Search for the cell housing the specified text and yield its [X, Y] center coordinate. 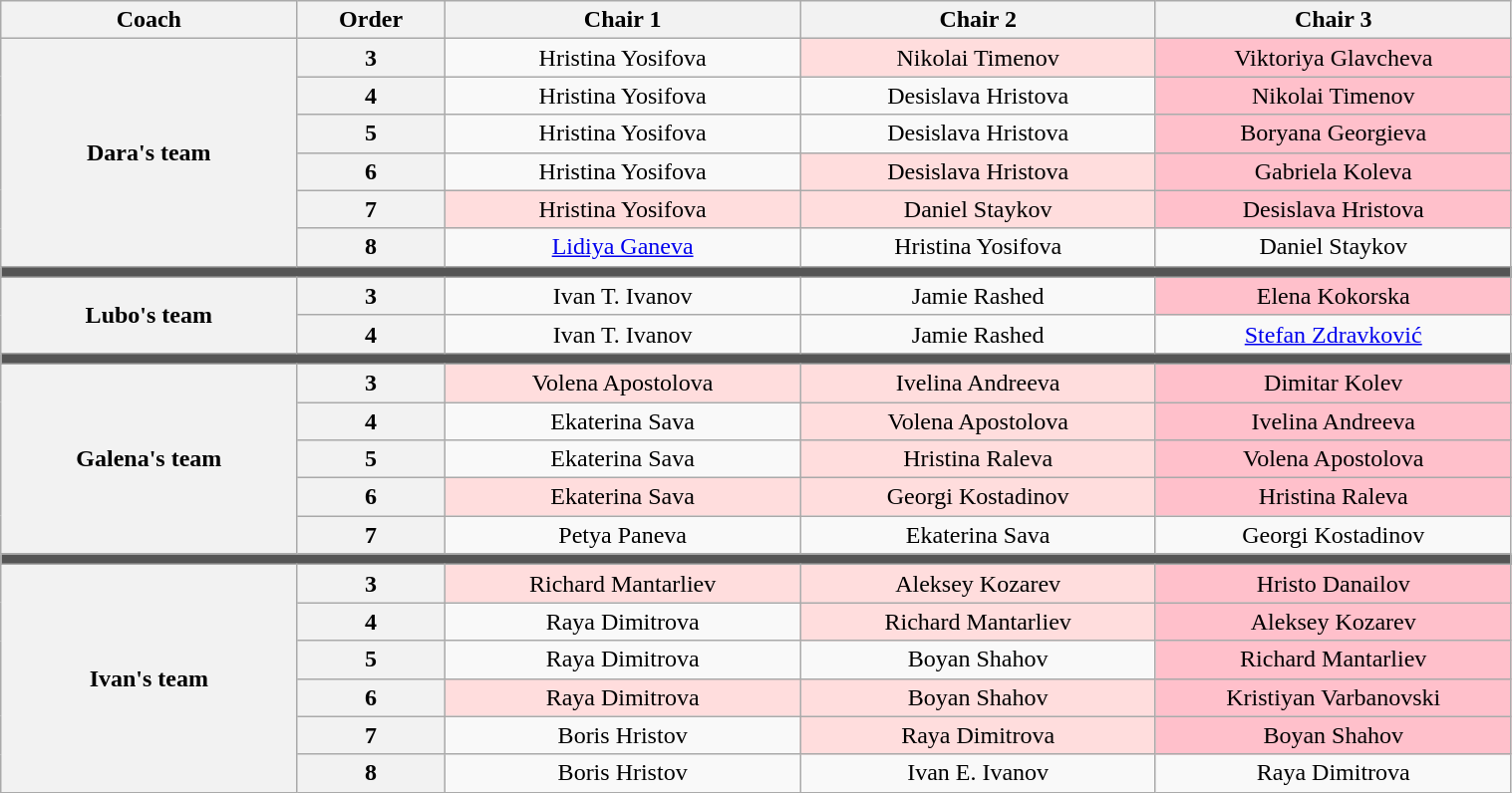
Ivan's team [150, 678]
Gabriela Koleva [1334, 171]
Dara's team [150, 152]
Hristo Danailov [1334, 584]
Chair 2 [979, 20]
Dimitar Kolev [1334, 383]
Ivan E. Ivanov [979, 773]
Boryana Georgieva [1334, 133]
Kristiyan Varbanovski [1334, 697]
Elena Kokorska [1334, 296]
Stefan Zdravković [1334, 334]
Galena's team [150, 458]
Lidiya Ganeva [622, 247]
Order [371, 20]
Coach [150, 20]
Viktoriya Glavcheva [1334, 58]
Petya Paneva [622, 535]
Lubo's team [150, 315]
Chair 3 [1334, 20]
Chair 1 [622, 20]
